Return the (X, Y) coordinate for the center point of the cell that contains the specified text.  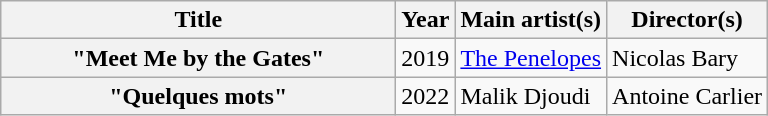
Malik Djoudi (531, 96)
"Quelques mots" (198, 96)
Main artist(s) (531, 20)
Year (426, 20)
2019 (426, 58)
Director(s) (688, 20)
2022 (426, 96)
The Penelopes (531, 58)
"Meet Me by the Gates" (198, 58)
Nicolas Bary (688, 58)
Antoine Carlier (688, 96)
Title (198, 20)
